Scan for the cell matching the given text and deliver its (x, y) coordinate at center. 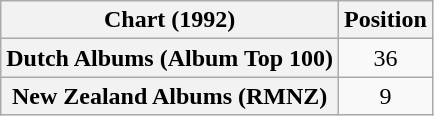
New Zealand Albums (RMNZ) (170, 96)
Dutch Albums (Album Top 100) (170, 58)
36 (386, 58)
Position (386, 20)
9 (386, 96)
Chart (1992) (170, 20)
